Capture the cell that displays the provided text and extract its (x, y) central coordinate. 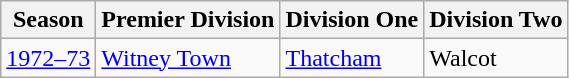
Witney Town (188, 58)
Thatcham (352, 58)
Division Two (496, 20)
Division One (352, 20)
Walcot (496, 58)
Season (48, 20)
1972–73 (48, 58)
Premier Division (188, 20)
